Return (X, Y) of the center of cell containing provided text 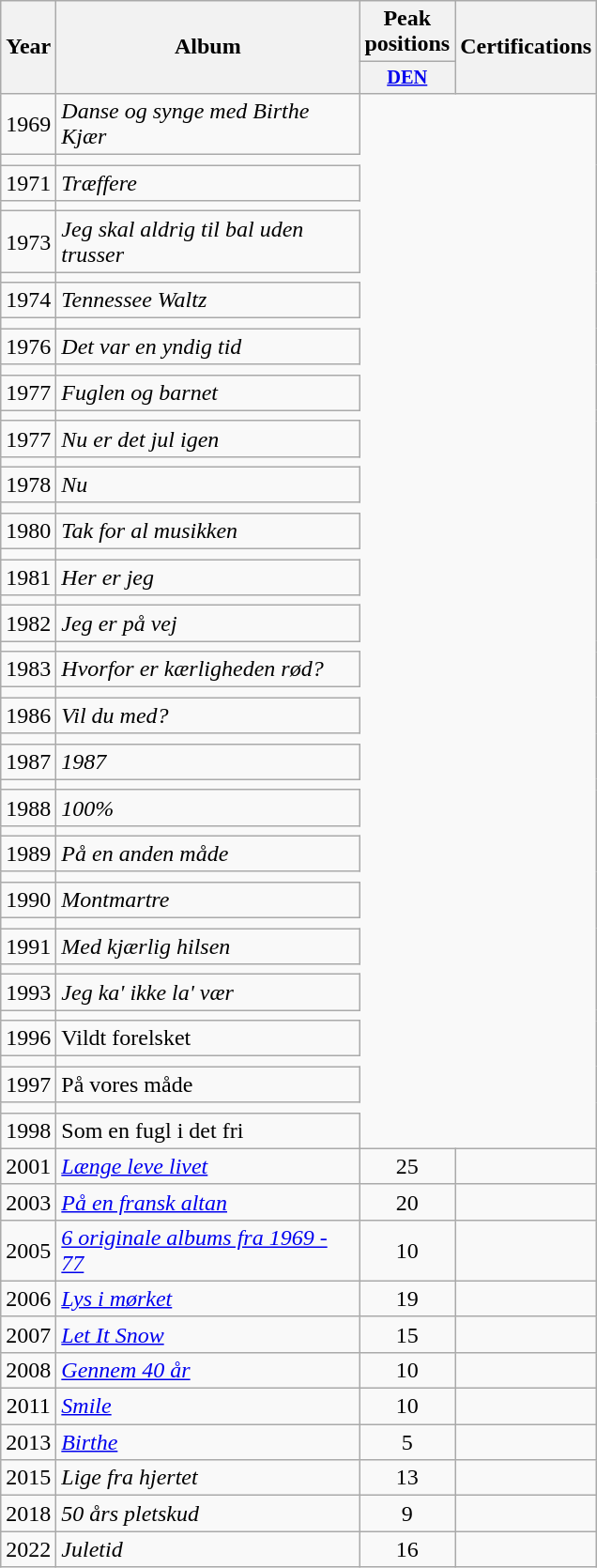
13 (407, 1478)
Træffere (208, 183)
Vil du med? (208, 715)
50 års pletskud (208, 1514)
Lige fra hjertet (208, 1478)
1997 (28, 1084)
Her er jeg (208, 577)
19 (407, 1299)
Længe leve livet (208, 1166)
5 (407, 1442)
Let It Snow (208, 1334)
2007 (28, 1334)
100% (208, 807)
2006 (28, 1299)
1969 (28, 124)
Danse og synge med Birthe Kjær (208, 124)
25 (407, 1166)
2011 (28, 1407)
På vores måde (208, 1084)
1973 (28, 242)
Tak for al musikken (208, 530)
På en anden måde (208, 853)
Fuglen og barnet (208, 392)
1993 (28, 992)
16 (407, 1549)
2022 (28, 1549)
1996 (28, 1038)
2008 (28, 1370)
Birthe (208, 1442)
Gennem 40 år (208, 1370)
1986 (28, 715)
1976 (28, 346)
Nu (208, 484)
9 (407, 1514)
2015 (28, 1478)
1988 (28, 807)
Jeg er på vej (208, 623)
1990 (28, 899)
Juletid (208, 1549)
1998 (28, 1130)
2013 (28, 1442)
Year (28, 47)
Hvorfor er kærligheden rød? (208, 669)
20 (407, 1202)
1982 (28, 623)
Jeg skal aldrig til bal uden trusser (208, 242)
Smile (208, 1407)
Certifications (526, 47)
DEN (407, 78)
1989 (28, 853)
Peak positions (407, 32)
1981 (28, 577)
2003 (28, 1202)
6 originale albums fra 1969 - 77 (208, 1251)
2005 (28, 1251)
1971 (28, 183)
Vildt forelsket (208, 1038)
Jeg ka' ikke la' vær (208, 992)
Det var en yndig tid (208, 346)
Nu er det jul igen (208, 438)
På en fransk altan (208, 1202)
1978 (28, 484)
1991 (28, 946)
2018 (28, 1514)
2001 (28, 1166)
1980 (28, 530)
1983 (28, 669)
Album (208, 47)
Tennessee Waltz (208, 300)
Som en fugl i det fri (208, 1130)
Med kjærlig hilsen (208, 946)
Montmartre (208, 899)
1974 (28, 300)
15 (407, 1334)
Lys i mørket (208, 1299)
